Provide the (x, y) coordinate of the cell's center where the given text is located.  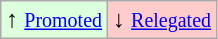
↓ Relegated (162, 20)
↑ Promoted (54, 20)
